Output the [X, Y] coordinate of the center of the cell containing the given text.  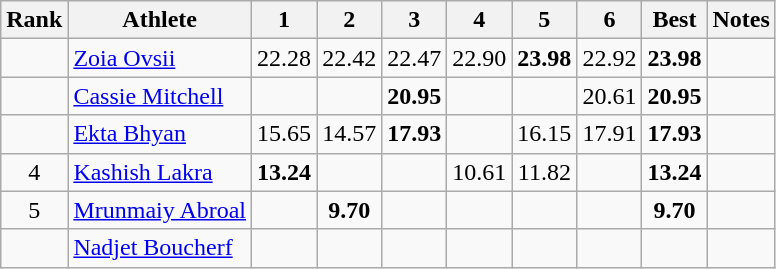
Ekta Bhyan [160, 134]
22.47 [414, 58]
Rank [34, 20]
1 [284, 20]
10.61 [480, 172]
Zoia Ovsii [160, 58]
Kashish Lakra [160, 172]
22.90 [480, 58]
16.15 [544, 134]
15.65 [284, 134]
22.28 [284, 58]
20.61 [610, 96]
3 [414, 20]
14.57 [350, 134]
Mrunmaiy Abroal [160, 210]
22.42 [350, 58]
Best [674, 20]
Nadjet Boucherf [160, 248]
2 [350, 20]
22.92 [610, 58]
6 [610, 20]
Notes [741, 20]
11.82 [544, 172]
Cassie Mitchell [160, 96]
17.91 [610, 134]
Athlete [160, 20]
